For the text-containing cell, return its midpoint in [x, y] coordinate format. 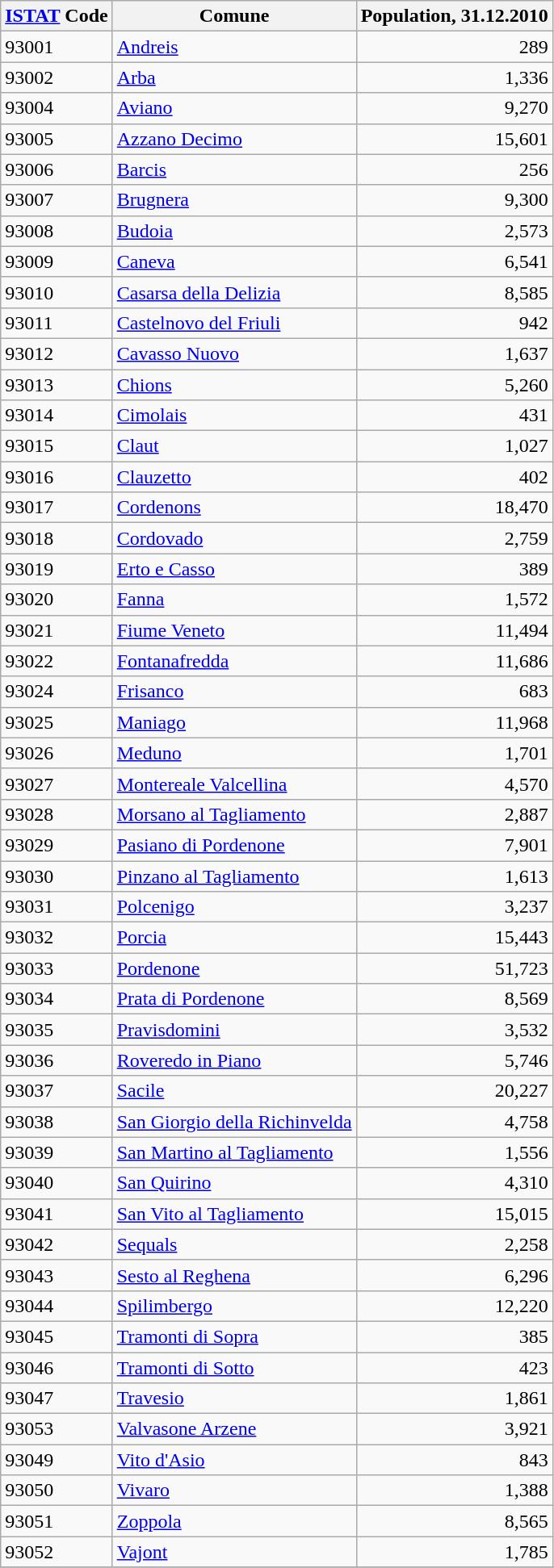
11,968 [454, 722]
Aviano [234, 108]
ISTAT Code [57, 16]
385 [454, 1336]
93017 [57, 508]
93004 [57, 108]
11,686 [454, 661]
2,258 [454, 1244]
Fontanafredda [234, 661]
93012 [57, 353]
93042 [57, 1244]
93009 [57, 261]
3,921 [454, 1429]
402 [454, 477]
Brugnera [234, 200]
93044 [57, 1306]
5,260 [454, 385]
Pinzano al Tagliamento [234, 876]
93014 [57, 416]
93013 [57, 385]
6,541 [454, 261]
Travesio [234, 1399]
423 [454, 1368]
Vivaro [234, 1491]
Cordenons [234, 508]
93045 [57, 1336]
1,027 [454, 446]
Vito d'Asio [234, 1460]
93039 [57, 1152]
1,701 [454, 753]
Maniago [234, 722]
12,220 [454, 1306]
Morsano al Tagliamento [234, 814]
93043 [57, 1275]
San Giorgio della Richinvelda [234, 1122]
1,388 [454, 1491]
93047 [57, 1399]
Claut [234, 446]
San Martino al Tagliamento [234, 1152]
11,494 [454, 630]
6,296 [454, 1275]
Montereale Valcellina [234, 784]
93041 [57, 1214]
Comune [234, 16]
93030 [57, 876]
Tramonti di Sopra [234, 1336]
15,601 [454, 139]
Azzano Decimo [234, 139]
93051 [57, 1521]
7,901 [454, 845]
93018 [57, 538]
Fanna [234, 600]
Valvasone Arzene [234, 1429]
93053 [57, 1429]
Castelnovo del Friuli [234, 323]
Andreis [234, 47]
93015 [57, 446]
8,569 [454, 999]
93007 [57, 200]
93038 [57, 1122]
Vajont [234, 1552]
9,270 [454, 108]
4,758 [454, 1122]
Sacile [234, 1091]
4,570 [454, 784]
256 [454, 169]
93031 [57, 907]
Pordenone [234, 968]
93002 [57, 77]
942 [454, 323]
Clauzetto [234, 477]
2,887 [454, 814]
683 [454, 692]
93033 [57, 968]
2,759 [454, 538]
Cavasso Nuovo [234, 353]
93050 [57, 1491]
389 [454, 569]
5,746 [454, 1060]
8,565 [454, 1521]
9,300 [454, 200]
Polcenigo [234, 907]
93035 [57, 1030]
Zoppola [234, 1521]
93049 [57, 1460]
Arba [234, 77]
8,585 [454, 292]
431 [454, 416]
Cimolais [234, 416]
93010 [57, 292]
San Vito al Tagliamento [234, 1214]
289 [454, 47]
Erto e Casso [234, 569]
93036 [57, 1060]
93034 [57, 999]
Prata di Pordenone [234, 999]
93006 [57, 169]
93022 [57, 661]
Meduno [234, 753]
93025 [57, 722]
Tramonti di Sotto [234, 1368]
Sesto al Reghena [234, 1275]
93011 [57, 323]
15,015 [454, 1214]
Casarsa della Delizia [234, 292]
1,336 [454, 77]
Frisanco [234, 692]
18,470 [454, 508]
Porcia [234, 938]
93052 [57, 1552]
93020 [57, 600]
Spilimbergo [234, 1306]
San Quirino [234, 1183]
51,723 [454, 968]
Sequals [234, 1244]
Fiume Veneto [234, 630]
93021 [57, 630]
2,573 [454, 231]
93027 [57, 784]
1,861 [454, 1399]
1,613 [454, 876]
1,572 [454, 600]
15,443 [454, 938]
1,785 [454, 1552]
93016 [57, 477]
Chions [234, 385]
Barcis [234, 169]
Pravisdomini [234, 1030]
3,532 [454, 1030]
Roveredo in Piano [234, 1060]
20,227 [454, 1091]
Budoia [234, 231]
1,556 [454, 1152]
93040 [57, 1183]
93037 [57, 1091]
93029 [57, 845]
93001 [57, 47]
93032 [57, 938]
Cordovado [234, 538]
4,310 [454, 1183]
93005 [57, 139]
3,237 [454, 907]
93024 [57, 692]
Caneva [234, 261]
1,637 [454, 353]
93008 [57, 231]
93046 [57, 1368]
Population, 31.12.2010 [454, 16]
843 [454, 1460]
93028 [57, 814]
Pasiano di Pordenone [234, 845]
93026 [57, 753]
93019 [57, 569]
